Scan for the cell matching the given text and deliver its [X, Y] coordinate at center. 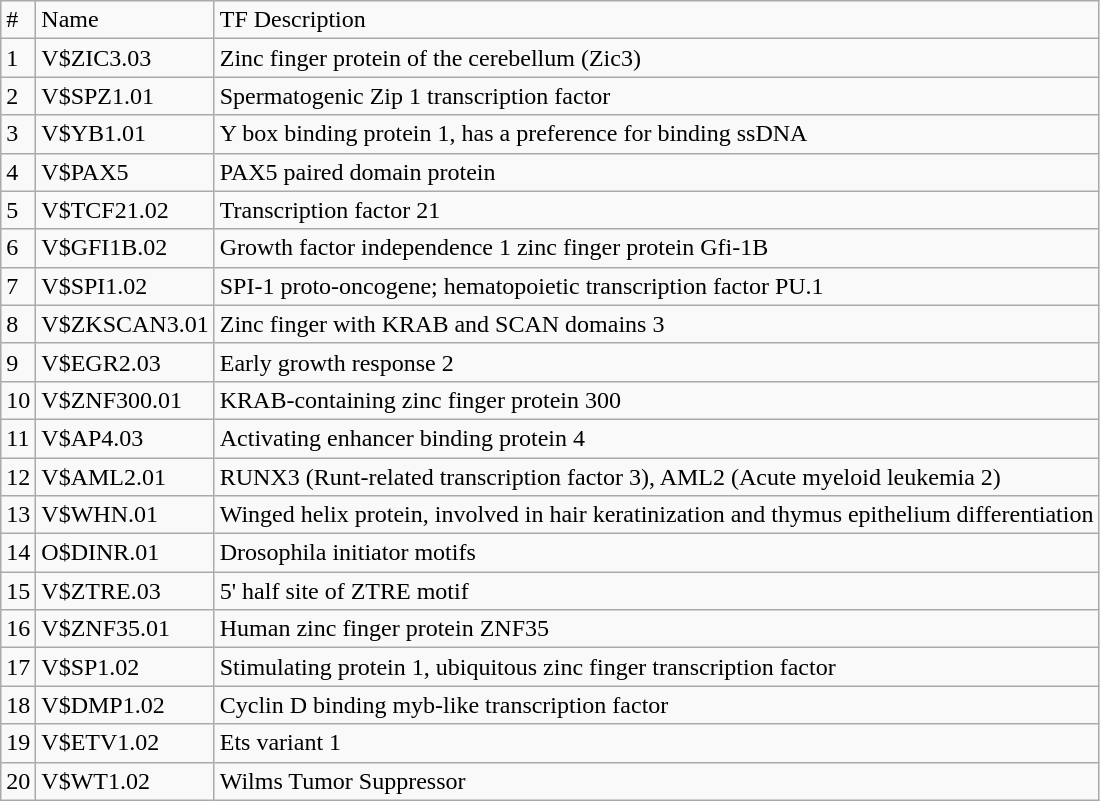
Cyclin D binding myb-like transcription factor [656, 705]
Zinc finger with KRAB and SCAN domains 3 [656, 324]
Wilms Tumor Suppressor [656, 781]
Winged helix protein, involved in hair keratinization and thymus epithelium differentiation [656, 515]
SPI-1 proto-oncogene; hematopoietic transcription factor PU.1 [656, 286]
Spermatogenic Zip 1 transcription factor [656, 96]
Early growth response 2 [656, 362]
3 [18, 134]
13 [18, 515]
18 [18, 705]
V$AP4.03 [125, 438]
19 [18, 743]
PAX5 paired domain protein [656, 172]
V$PAX5 [125, 172]
V$WT1.02 [125, 781]
# [18, 20]
16 [18, 629]
9 [18, 362]
Zinc finger protein of the cerebellum (Zic3) [656, 58]
Stimulating protein 1, ubiquitous zinc finger transcription factor [656, 667]
V$ETV1.02 [125, 743]
5' half site of ZTRE motif [656, 591]
4 [18, 172]
V$EGR2.03 [125, 362]
O$DINR.01 [125, 553]
Transcription factor 21 [656, 210]
V$SPZ1.01 [125, 96]
Name [125, 20]
Human zinc finger protein ZNF35 [656, 629]
V$ZNF35.01 [125, 629]
V$TCF21.02 [125, 210]
17 [18, 667]
15 [18, 591]
V$ZIC3.03 [125, 58]
V$SP1.02 [125, 667]
Y box binding protein 1, has a preference for binding ssDNA [656, 134]
6 [18, 248]
7 [18, 286]
8 [18, 324]
2 [18, 96]
V$SPI1.02 [125, 286]
Activating enhancer binding protein 4 [656, 438]
V$YB1.01 [125, 134]
V$DMP1.02 [125, 705]
10 [18, 400]
V$GFI1B.02 [125, 248]
KRAB-containing zinc finger protein 300 [656, 400]
Ets variant 1 [656, 743]
V$ZNF300.01 [125, 400]
TF Description [656, 20]
1 [18, 58]
RUNX3 (Runt-related transcription factor 3), AML2 (Acute myeloid leukemia 2) [656, 477]
14 [18, 553]
Drosophila initiator motifs [656, 553]
V$WHN.01 [125, 515]
11 [18, 438]
Growth factor independence 1 zinc finger protein Gfi-1B [656, 248]
12 [18, 477]
V$AML2.01 [125, 477]
V$ZTRE.03 [125, 591]
5 [18, 210]
V$ZKSCAN3.01 [125, 324]
20 [18, 781]
